Search for the cell housing the specified text and yield its [X, Y] center coordinate. 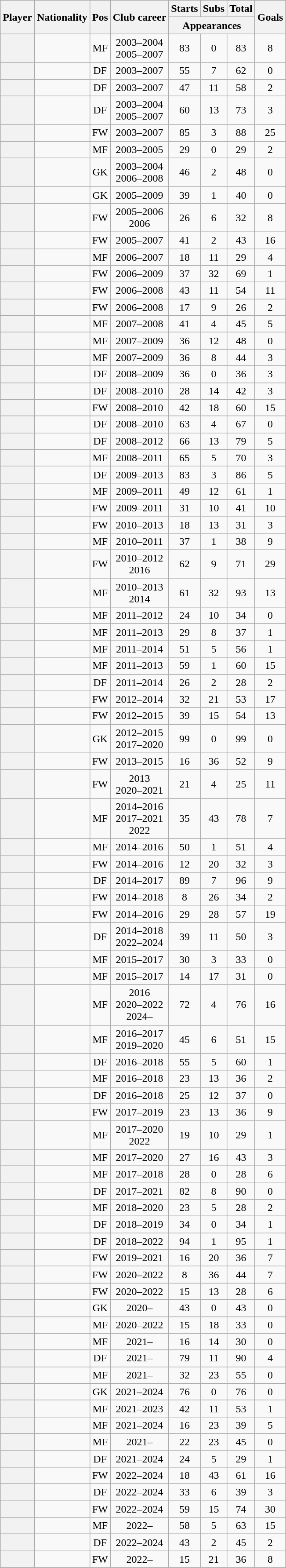
2018–2020 [140, 1208]
2021–2023 [140, 1408]
2020– [140, 1308]
69 [241, 274]
2017–2020 [140, 1157]
65 [185, 458]
2010–2011 [140, 542]
20162020–20222024– [140, 1005]
Starts [185, 9]
71 [241, 565]
88 [241, 133]
49 [185, 491]
73 [241, 110]
2014–20182022–2024 [140, 937]
2012–2015 [140, 716]
85 [185, 133]
Pos [100, 17]
2005–2007 [140, 240]
2012–2014 [140, 699]
2011–2012 [140, 616]
2013–2015 [140, 761]
74 [241, 1509]
2003–20042006–2008 [140, 172]
2006–2007 [140, 257]
2018–2022 [140, 1241]
40 [241, 195]
38 [241, 542]
2010–2013 [140, 525]
70 [241, 458]
Club career [140, 17]
82 [185, 1191]
20132020–2021 [140, 784]
2010–20132014 [140, 593]
2014–20162017–20212022 [140, 818]
52 [241, 761]
2006–2009 [140, 274]
78 [241, 818]
Player [18, 17]
22 [185, 1442]
2017–2019 [140, 1112]
35 [185, 818]
86 [241, 474]
Goals [270, 17]
72 [185, 1005]
2017–20202022 [140, 1134]
Appearances [212, 26]
Subs [214, 9]
Total [241, 9]
93 [241, 593]
2019–2021 [140, 1258]
2005–20062006 [140, 217]
2007–2008 [140, 324]
27 [185, 1157]
2018–2019 [140, 1225]
56 [241, 649]
57 [241, 914]
2008–2011 [140, 458]
2003–2005 [140, 150]
Nationality [62, 17]
2017–2021 [140, 1191]
2017–2018 [140, 1174]
2014–2018 [140, 897]
96 [241, 881]
89 [185, 881]
2014–2017 [140, 881]
46 [185, 172]
2009–2013 [140, 474]
2010–20122016 [140, 565]
2005–2009 [140, 195]
95 [241, 1241]
66 [185, 441]
94 [185, 1241]
67 [241, 424]
2012–20152017–2020 [140, 739]
47 [185, 88]
2008–2009 [140, 374]
2008–2012 [140, 441]
2016–20172019–2020 [140, 1039]
